From the cell containing the given text, extract its center point as (x, y) coordinate. 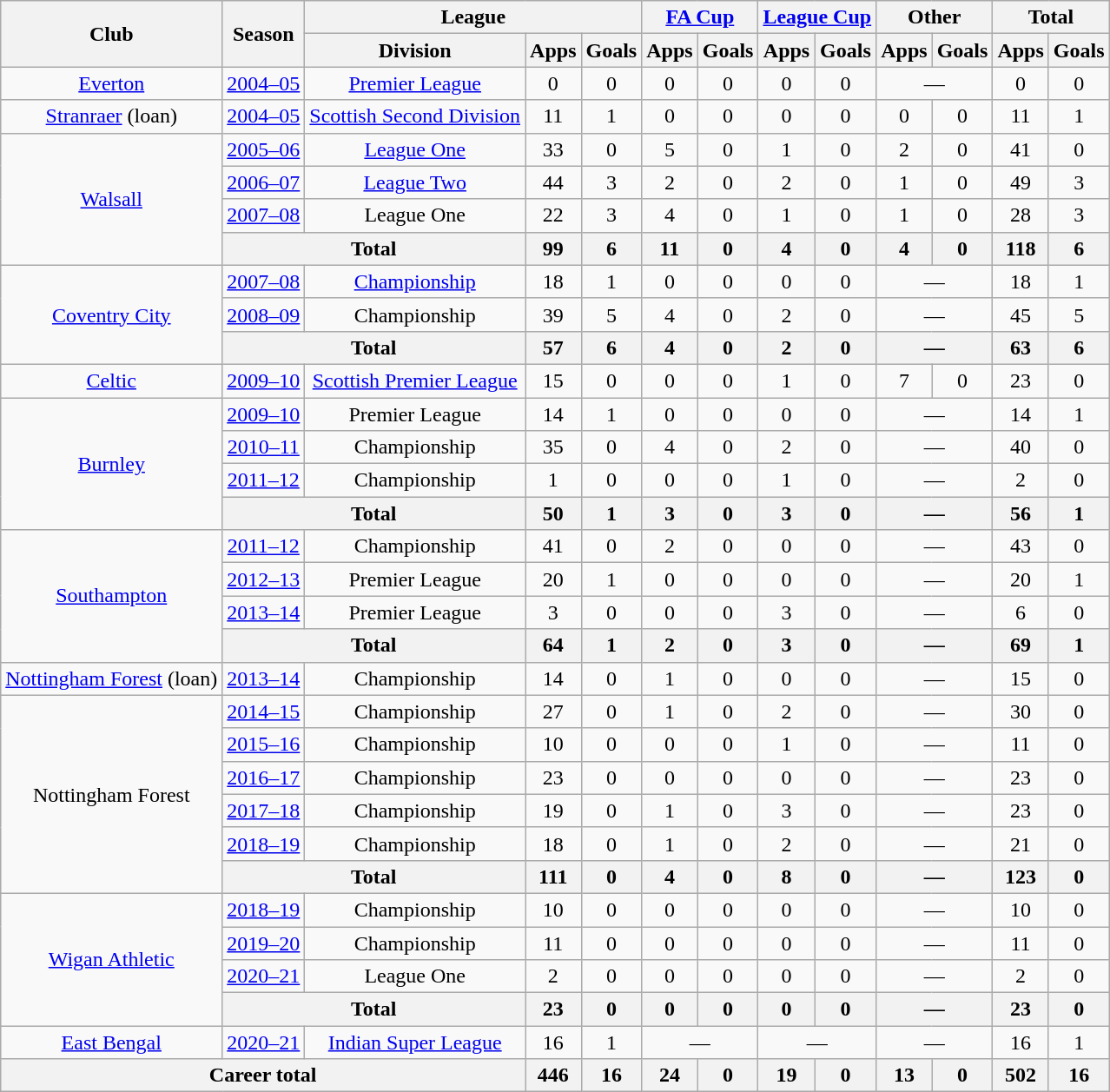
446 (553, 1075)
27 (553, 711)
Scottish Premier League (415, 381)
2017–18 (264, 811)
FA Cup (700, 17)
Southampton (111, 596)
2005–06 (264, 149)
Coventry City (111, 314)
Stranraer (loan) (111, 116)
118 (1021, 248)
44 (553, 182)
2008–09 (264, 314)
Wigan Athletic (111, 959)
Division (415, 50)
Nottingham Forest (111, 794)
40 (1021, 447)
45 (1021, 314)
28 (1021, 215)
Other (935, 17)
League (473, 17)
49 (1021, 182)
56 (1021, 513)
123 (1021, 877)
Club (111, 34)
22 (553, 215)
69 (1021, 645)
21 (1021, 844)
League Two (415, 182)
Career total (263, 1075)
2019–20 (264, 943)
63 (1021, 347)
99 (553, 248)
Everton (111, 83)
57 (553, 347)
111 (553, 877)
Nottingham Forest (loan) (111, 678)
2012–13 (264, 579)
2006–07 (264, 182)
7 (904, 381)
Burnley (111, 464)
League Cup (817, 17)
13 (904, 1075)
Season (264, 34)
64 (553, 645)
24 (670, 1075)
Scottish Second Division (415, 116)
33 (553, 149)
30 (1021, 711)
Indian Super League (415, 1042)
2015–16 (264, 745)
35 (553, 447)
50 (553, 513)
43 (1021, 546)
8 (787, 877)
2016–17 (264, 778)
502 (1021, 1075)
2014–15 (264, 711)
Celtic (111, 381)
2010–11 (264, 447)
Walsall (111, 199)
39 (553, 314)
East Bengal (111, 1042)
